Return [X, Y] of the center of cell containing provided text 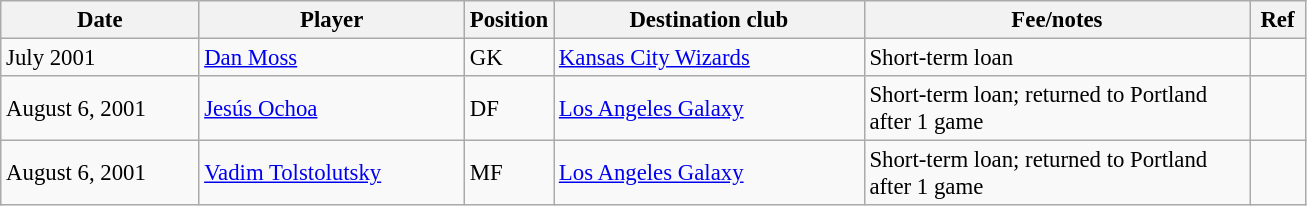
Short-term loan [1057, 58]
Fee/notes [1057, 20]
Ref [1278, 20]
Kansas City Wizards [710, 58]
Date [100, 20]
GK [508, 58]
DF [508, 108]
Destination club [710, 20]
Jesús Ochoa [332, 108]
Position [508, 20]
July 2001 [100, 58]
Player [332, 20]
Vadim Tolstolutsky [332, 174]
Dan Moss [332, 58]
MF [508, 174]
